Find where the given text appears and provide that cell's center as (x, y) coordinate. 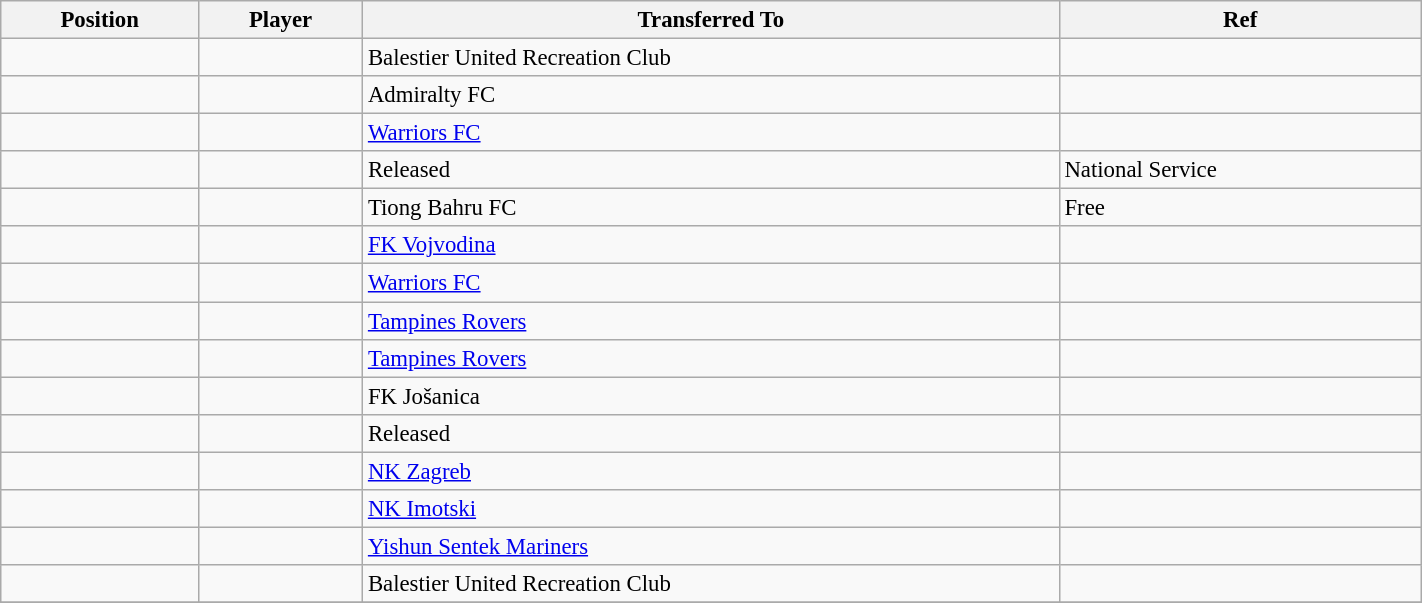
NK Zagreb (712, 471)
Tiong Bahru FC (712, 208)
Yishun Sentek Mariners (712, 546)
Admiralty FC (712, 95)
Position (100, 20)
FK Vojvodina (712, 245)
NK Imotski (712, 509)
National Service (1240, 170)
FK Jošanica (712, 396)
Free (1240, 208)
Player (281, 20)
Transferred To (712, 20)
Ref (1240, 20)
